Identify which cell holds the provided text, then report its [x, y] central coordinate. 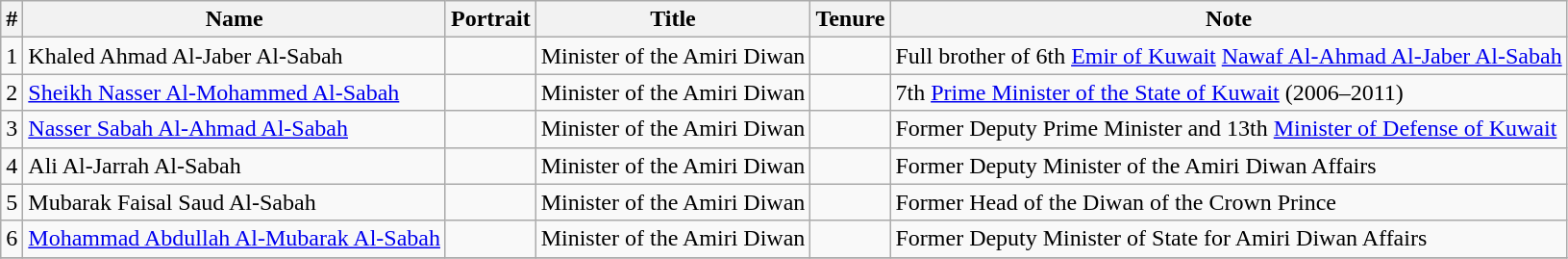
Former Head of the Diwan of the Crown Prince [1229, 202]
3 [12, 129]
Tenure [850, 19]
Mohammad Abdullah Al-Mubarak Al-Sabah [235, 239]
1 [12, 56]
Former Deputy Minister of the Amiri Diwan Affairs [1229, 166]
2 [12, 92]
Ali Al-Jarrah Al-Sabah [235, 166]
Nasser Sabah Al-Ahmad Al-Sabah [235, 129]
Portrait [490, 19]
4 [12, 166]
Name [235, 19]
Mubarak Faisal Saud Al-Sabah [235, 202]
Sheikh Nasser Al-Mohammed Al-Sabah [235, 92]
Note [1229, 19]
Title [673, 19]
Former Deputy Prime Minister and 13th Minister of Defense of Kuwait [1229, 129]
5 [12, 202]
7th Prime Minister of the State of Kuwait (2006–2011) [1229, 92]
Khaled Ahmad Al-Jaber Al-Sabah [235, 56]
6 [12, 239]
Full brother of 6th Emir of Kuwait Nawaf Al-Ahmad Al-Jaber Al-Sabah [1229, 56]
Former Deputy Minister of State for Amiri Diwan Affairs [1229, 239]
# [12, 19]
